Search for the cell housing the specified text and yield its [X, Y] center coordinate. 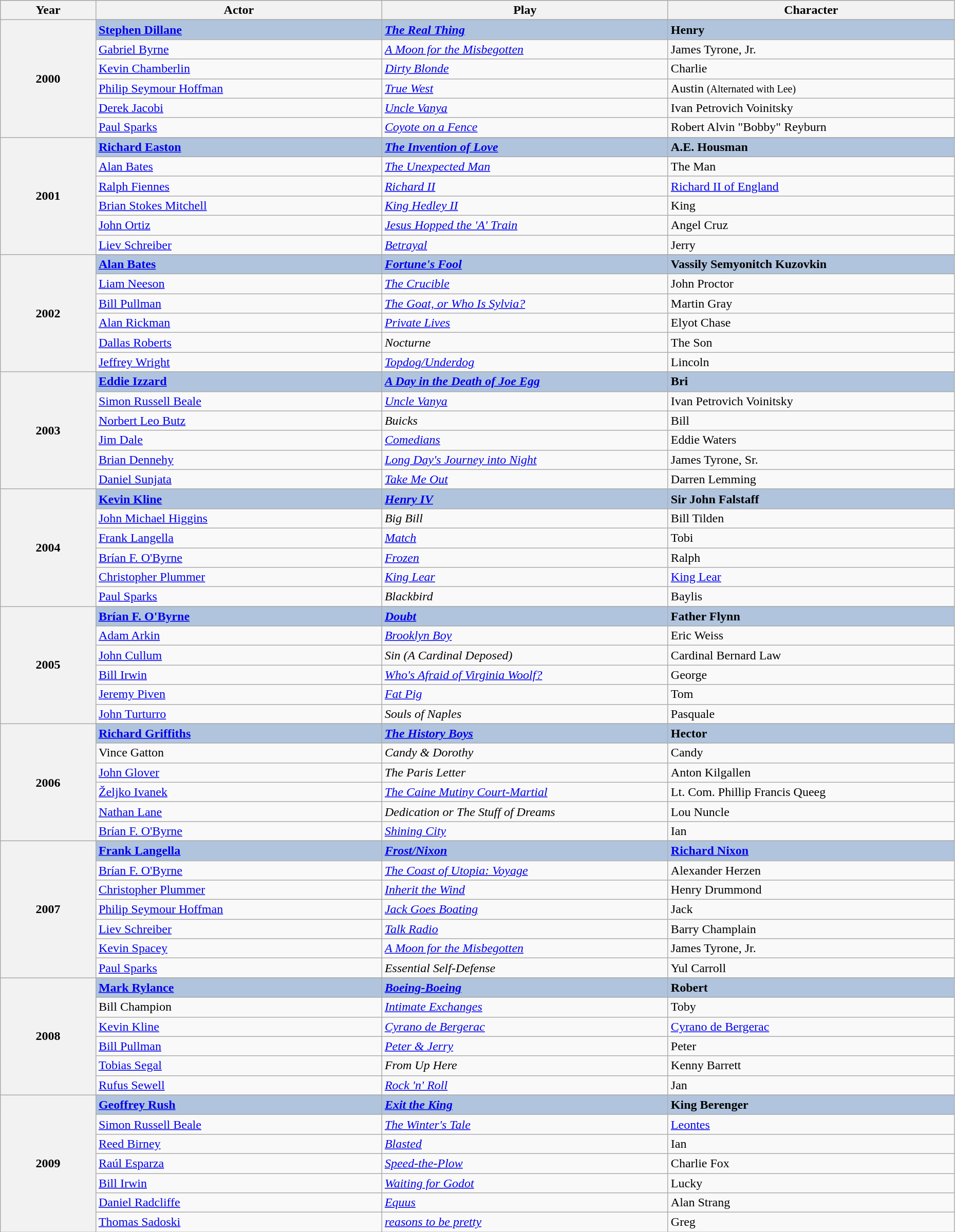
Long Day's Journey into Night [525, 460]
2009 [48, 1163]
Character [811, 10]
Henry [811, 30]
From Up Here [525, 1066]
Derek Jacobi [238, 108]
Angel Cruz [811, 225]
The Son [811, 343]
Richard II [525, 186]
Rock 'n' Roll [525, 1085]
Richard Nixon [811, 850]
The Goat, or Who Is Sylvia? [525, 304]
2001 [48, 196]
Raúl Esparza [238, 1163]
Gabriel Byrne [238, 49]
Stephen Dillane [238, 30]
Private Lives [525, 323]
John Turturro [238, 714]
Sir John Falstaff [811, 499]
Austin (Alternated with Lee) [811, 88]
Match [525, 538]
Brian Dennehy [238, 460]
Lt. Com. Phillip Francis Queeg [811, 792]
The Crucible [525, 284]
Play [525, 10]
Betrayal [525, 245]
Darren Lemming [811, 479]
Waiting for Godot [525, 1183]
Norbert Leo Butz [238, 421]
Henry Drummond [811, 890]
James Tyrone, Sr. [811, 460]
The Winter's Tale [525, 1124]
Richard II of England [811, 186]
The Man [811, 166]
Henry IV [525, 499]
Jerry [811, 245]
Alan Rickman [238, 323]
Eddie Waters [811, 440]
Ralph Fiennes [238, 186]
Cardinal Bernard Law [811, 655]
Kevin Spacey [238, 949]
Inherit the Wind [525, 890]
2003 [48, 430]
Robert Alvin "Bobby" Reyburn [811, 127]
2007 [48, 909]
A.E. Housman [811, 147]
Željko Ivanek [238, 792]
King [811, 205]
John Michael Higgins [238, 518]
Take Me Out [525, 479]
True West [525, 88]
Reed Birney [238, 1144]
Hector [811, 733]
Liam Neeson [238, 284]
Jack [811, 909]
Jeremy Piven [238, 694]
Vince Gatton [238, 753]
Lincoln [811, 362]
Fat Pig [525, 694]
Adam Arkin [238, 636]
Talk Radio [525, 929]
Alan Strang [811, 1203]
George [811, 675]
John Glover [238, 772]
Toby [811, 1007]
Jack Goes Boating [525, 909]
Daniel Radcliffe [238, 1203]
Year [48, 10]
Dedication or The Stuff of Dreams [525, 811]
Greg [811, 1222]
Bill [811, 421]
Sin (A Cardinal Deposed) [525, 655]
Brooklyn Boy [525, 636]
John Ortiz [238, 225]
Bri [811, 382]
Coyote on a Fence [525, 127]
Geoffrey Rush [238, 1105]
John Proctor [811, 284]
A Day in the Death of Joe Egg [525, 382]
Who's Afraid of Virginia Woolf? [525, 675]
Shining City [525, 831]
Jeffrey Wright [238, 362]
The Real Thing [525, 30]
The Coast of Utopia: Voyage [525, 870]
The Paris Letter [525, 772]
2000 [48, 79]
Intimate Exchanges [525, 1007]
Boeing-Boeing [525, 988]
Yul Carroll [811, 968]
Fortune's Fool [525, 264]
2004 [48, 547]
Eric Weiss [811, 636]
Exit the King [525, 1105]
Actor [238, 10]
Robert [811, 988]
Buicks [525, 421]
King Berenger [811, 1105]
Charlie [811, 69]
Mark Rylance [238, 988]
2005 [48, 665]
Speed-the-Plow [525, 1163]
Richard Griffiths [238, 733]
Dirty Blonde [525, 69]
Peter & Jerry [525, 1046]
Comedians [525, 440]
Candy [811, 753]
John Cullum [238, 655]
Lucky [811, 1183]
Father Flynn [811, 616]
Tobi [811, 538]
2008 [48, 1036]
Doubt [525, 616]
The History Boys [525, 733]
Charlie Fox [811, 1163]
Elyot Chase [811, 323]
Frozen [525, 557]
Jesus Hopped the 'A' Train [525, 225]
Leontes [811, 1124]
Nocturne [525, 343]
Bill Champion [238, 1007]
Anton Kilgallen [811, 772]
Bill Tilden [811, 518]
Blasted [525, 1144]
Jan [811, 1085]
Souls of Naples [525, 714]
Baylis [811, 597]
Kenny Barrett [811, 1066]
Essential Self-Defense [525, 968]
Lou Nuncle [811, 811]
Tom [811, 694]
2002 [48, 313]
Big Bill [525, 518]
Vassily Semyonitch Kuzovkin [811, 264]
Martin Gray [811, 304]
Frost/Nixon [525, 850]
Candy & Dorothy [525, 753]
Tobias Segal [238, 1066]
The Invention of Love [525, 147]
Topdog/Underdog [525, 362]
Daniel Sunjata [238, 479]
Pasquale [811, 714]
King Hedley II [525, 205]
Alexander Herzen [811, 870]
Barry Champlain [811, 929]
Peter [811, 1046]
reasons to be pretty [525, 1222]
Blackbird [525, 597]
The Caine Mutiny Court-Martial [525, 792]
Thomas Sadoski [238, 1222]
Richard Easton [238, 147]
2006 [48, 782]
Nathan Lane [238, 811]
Ralph [811, 557]
Brian Stokes Mitchell [238, 205]
Rufus Sewell [238, 1085]
The Unexpected Man [525, 166]
Eddie Izzard [238, 382]
Kevin Chamberlin [238, 69]
Dallas Roberts [238, 343]
Jim Dale [238, 440]
Equus [525, 1203]
